Return [x, y] of the center of cell containing provided text 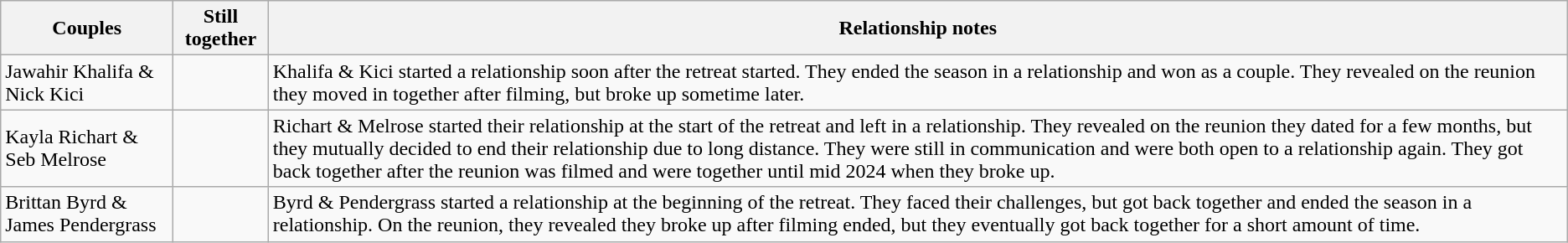
Kayla Richart & Seb Melrose [87, 148]
Brittan Byrd & James Pendergrass [87, 215]
Couples [87, 28]
Jawahir Khalifa & Nick Kici [87, 82]
Relationship notes [918, 28]
Still together [221, 28]
